Output the [X, Y] coordinate of the center of the cell containing the given text.  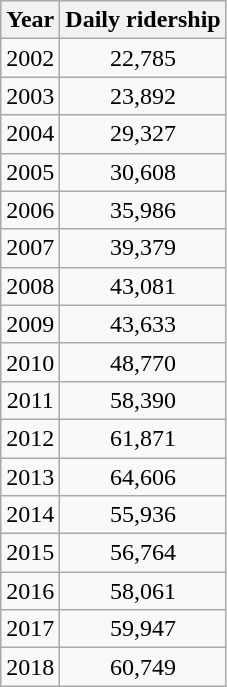
43,633 [143, 324]
2006 [30, 210]
55,936 [143, 515]
59,947 [143, 629]
2002 [30, 58]
23,892 [143, 96]
2003 [30, 96]
2007 [30, 248]
2018 [30, 667]
64,606 [143, 477]
2008 [30, 286]
2012 [30, 438]
2009 [30, 324]
2015 [30, 553]
43,081 [143, 286]
48,770 [143, 362]
Daily ridership [143, 20]
2017 [30, 629]
56,764 [143, 553]
39,379 [143, 248]
22,785 [143, 58]
29,327 [143, 134]
2010 [30, 362]
2014 [30, 515]
58,390 [143, 400]
Year [30, 20]
2016 [30, 591]
61,871 [143, 438]
58,061 [143, 591]
2005 [30, 172]
35,986 [143, 210]
2011 [30, 400]
60,749 [143, 667]
2013 [30, 477]
2004 [30, 134]
30,608 [143, 172]
